For the text-containing cell, return its midpoint in (X, Y) coordinate format. 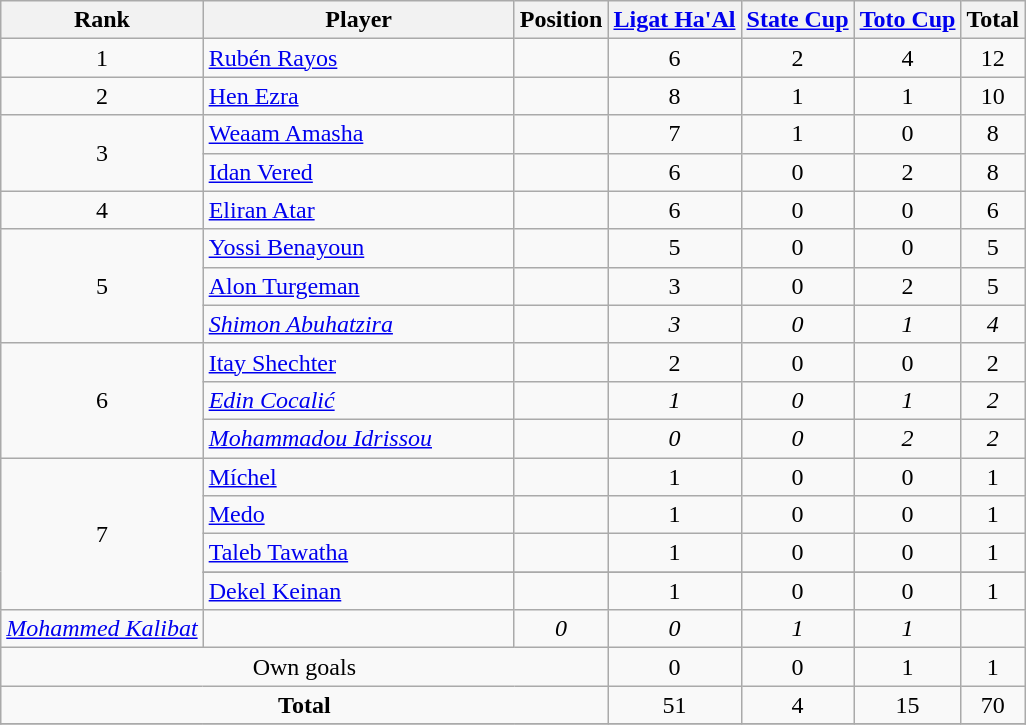
State Cup (798, 20)
Míchel (358, 477)
Own goals (304, 667)
70 (993, 705)
Itay Shechter (358, 362)
Ligat Ha'Al (674, 20)
Dekel Keinan (358, 591)
Rank (102, 20)
Taleb Tawatha (358, 553)
Toto Cup (908, 20)
Mohammed Kalibat (102, 629)
12 (993, 58)
Shimon Abuhatzira (358, 324)
Yossi Benayoun (358, 248)
15 (908, 705)
10 (993, 96)
Edin Cocalić (358, 400)
51 (674, 705)
Mohammadou Idrissou (358, 438)
Position (561, 20)
Player (358, 20)
Weaam Amasha (358, 134)
Rubén Rayos (358, 58)
Alon Turgeman (358, 286)
Eliran Atar (358, 210)
Idan Vered (358, 172)
Hen Ezra (358, 96)
Medo (358, 515)
